Extract the (X, Y) coordinate from the center of the cell holding the provided text.  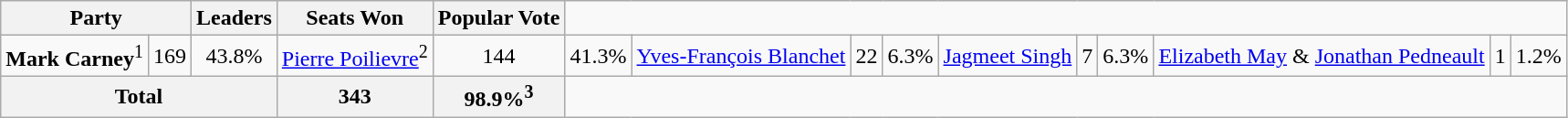
144 (498, 57)
Seats Won (354, 18)
Leaders (235, 18)
98.9%3 (498, 97)
Jagmeet Singh (1008, 57)
Yves-François Blanchet (741, 57)
41.3% (599, 57)
Party (97, 18)
169 (170, 57)
Popular Vote (498, 18)
Mark Carney1 (75, 57)
7 (1088, 57)
Elizabeth May & Jonathan Pedneault (1322, 57)
1 (1500, 57)
43.8% (235, 57)
22 (867, 57)
Total (139, 97)
343 (354, 97)
1.2% (1539, 57)
Pierre Poilievre2 (354, 57)
